Search for the cell housing the specified text and yield its (x, y) center coordinate. 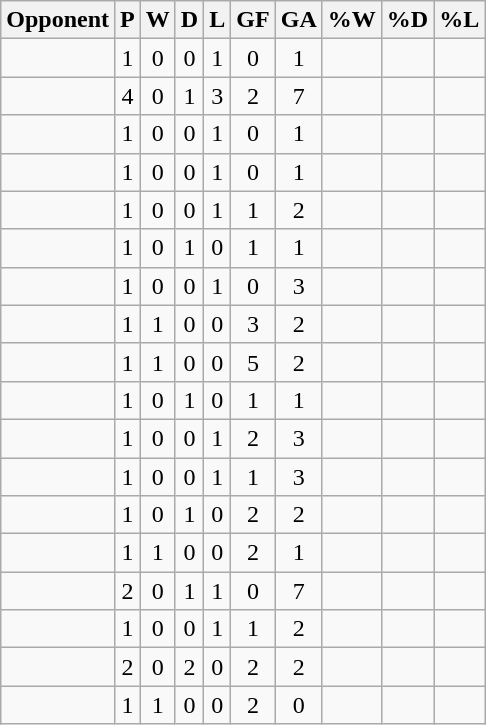
%L (460, 20)
P (128, 20)
%W (352, 20)
GA (298, 20)
Opponent (58, 20)
5 (253, 362)
%D (407, 20)
W (158, 20)
4 (128, 96)
D (189, 20)
GF (253, 20)
L (218, 20)
